Identify which cell holds the provided text, then report its [x, y] central coordinate. 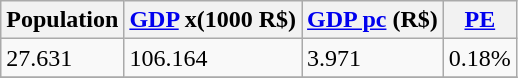
106.164 [213, 58]
GDP x(1000 R$) [213, 20]
PE [480, 20]
27.631 [62, 58]
0.18% [480, 58]
3.971 [373, 58]
GDP pc (R$) [373, 20]
Population [62, 20]
